Provide the [X, Y] coordinate of the cell's center where the given text is located.  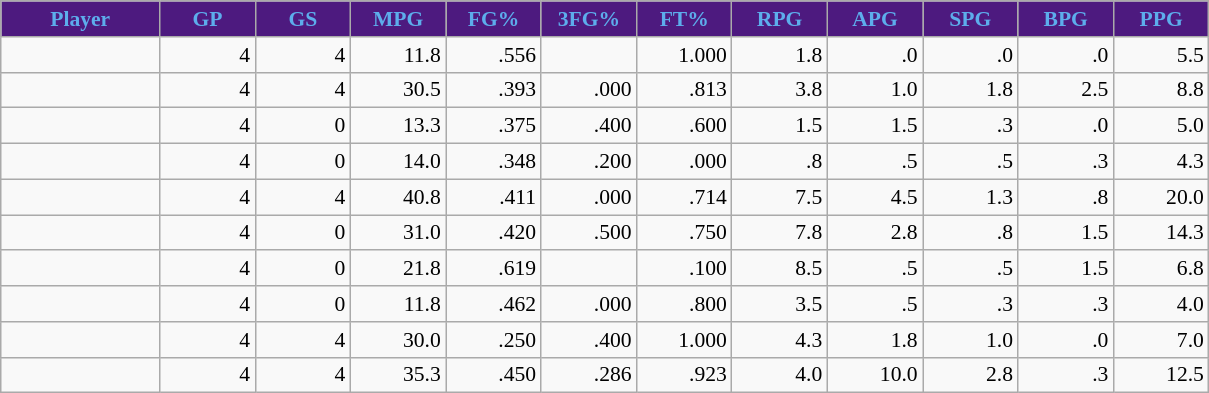
.750 [684, 233]
30.5 [398, 90]
10.0 [874, 375]
1.3 [970, 197]
30.0 [398, 340]
.462 [494, 304]
.411 [494, 197]
7.5 [780, 197]
MPG [398, 19]
.348 [494, 162]
14.0 [398, 162]
8.5 [780, 269]
8.8 [1161, 90]
.420 [494, 233]
4.5 [874, 197]
APG [874, 19]
.200 [588, 162]
7.8 [780, 233]
FG% [494, 19]
.923 [684, 375]
.393 [494, 90]
20.0 [1161, 197]
PPG [1161, 19]
2.5 [1066, 90]
.619 [494, 269]
21.8 [398, 269]
RPG [780, 19]
.800 [684, 304]
12.5 [1161, 375]
FT% [684, 19]
3FG% [588, 19]
3.5 [780, 304]
GS [302, 19]
35.3 [398, 375]
31.0 [398, 233]
BPG [1066, 19]
.250 [494, 340]
6.8 [1161, 269]
.714 [684, 197]
.813 [684, 90]
7.0 [1161, 340]
.600 [684, 126]
40.8 [398, 197]
13.3 [398, 126]
14.3 [1161, 233]
.286 [588, 375]
Player [80, 19]
.450 [494, 375]
5.5 [1161, 55]
5.0 [1161, 126]
GP [208, 19]
.100 [684, 269]
.375 [494, 126]
.500 [588, 233]
.556 [494, 55]
SPG [970, 19]
3.8 [780, 90]
